Return [x, y] of the center of cell containing provided text 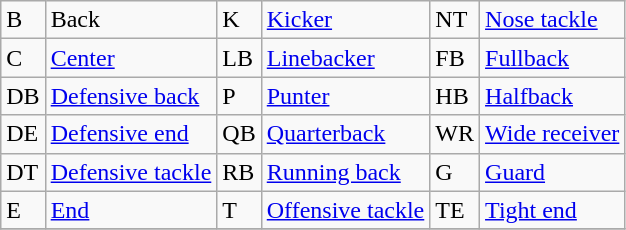
DT [23, 172]
Nose tackle [552, 20]
B [23, 20]
Kicker [346, 20]
RB [239, 172]
HB [455, 96]
Back [131, 20]
DB [23, 96]
Running back [346, 172]
End [131, 210]
LB [239, 58]
Guard [552, 172]
Tight end [552, 210]
FB [455, 58]
Defensive tackle [131, 172]
P [239, 96]
Center [131, 58]
Offensive tackle [346, 210]
Linebacker [346, 58]
QB [239, 134]
T [239, 210]
Defensive back [131, 96]
K [239, 20]
Punter [346, 96]
Wide receiver [552, 134]
TE [455, 210]
NT [455, 20]
Fullback [552, 58]
DE [23, 134]
Halfback [552, 96]
C [23, 58]
WR [455, 134]
Quarterback [346, 134]
Defensive end [131, 134]
E [23, 210]
G [455, 172]
